Pinpoint the cell where the given text exists, returning its (X, Y) midpoint coordinate. 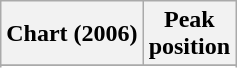
Peakposition (189, 34)
Chart (2006) (72, 34)
